Locate the cell with the specified text and output its (x, y) center coordinate. 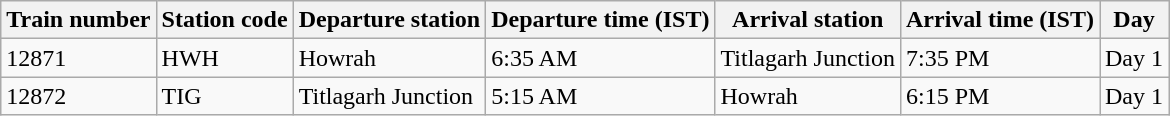
Arrival time (IST) (1000, 20)
6:35 AM (600, 58)
HWH (224, 58)
6:15 PM (1000, 96)
Station code (224, 20)
5:15 AM (600, 96)
Departure time (IST) (600, 20)
Day (1134, 20)
7:35 PM (1000, 58)
12872 (78, 96)
12871 (78, 58)
Departure station (390, 20)
Train number (78, 20)
Arrival station (808, 20)
TIG (224, 96)
